Scan for the cell matching the given text and deliver its (x, y) coordinate at center. 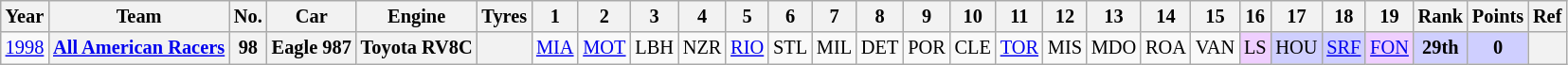
MIL (834, 48)
RIO (747, 48)
98 (248, 48)
10 (973, 16)
LS (1254, 48)
2 (604, 16)
1 (555, 16)
5 (747, 16)
All American Racers (138, 48)
29th (1440, 48)
Eagle 987 (312, 48)
17 (1297, 16)
Engine (417, 16)
FON (1389, 48)
3 (654, 16)
DET (879, 48)
MIA (555, 48)
14 (1165, 16)
12 (1065, 16)
18 (1343, 16)
8 (879, 16)
ROA (1165, 48)
1998 (25, 48)
15 (1215, 16)
Ref (1547, 16)
Team (138, 16)
MOT (604, 48)
11 (1019, 16)
13 (1114, 16)
Points (1498, 16)
No. (248, 16)
7 (834, 16)
Rank (1440, 16)
CLE (973, 48)
0 (1498, 48)
NZR (702, 48)
POR (927, 48)
Car (312, 16)
SRF (1343, 48)
VAN (1215, 48)
Tyres (504, 16)
9 (927, 16)
MDO (1114, 48)
STL (790, 48)
TOR (1019, 48)
Year (25, 16)
MIS (1065, 48)
16 (1254, 16)
Toyota RV8C (417, 48)
19 (1389, 16)
LBH (654, 48)
HOU (1297, 48)
6 (790, 16)
4 (702, 16)
